Search for the cell housing the specified text and yield its [X, Y] center coordinate. 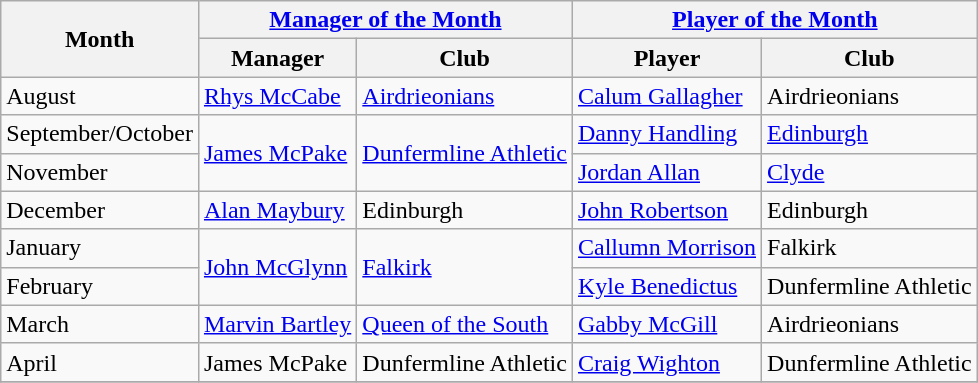
Gabby McGill [666, 324]
March [100, 324]
August [100, 96]
Alan Maybury [277, 210]
John Robertson [666, 210]
April [100, 362]
Queen of the South [465, 324]
Manager of the Month [385, 20]
Clyde [870, 172]
Craig Wighton [666, 362]
Rhys McCabe [277, 96]
Callumn Morrison [666, 248]
Danny Handling [666, 134]
Kyle Benedictus [666, 286]
Calum Gallagher [666, 96]
Player [666, 58]
November [100, 172]
Jordan Allan [666, 172]
February [100, 286]
Manager [277, 58]
Marvin Bartley [277, 324]
John McGlynn [277, 267]
September/October [100, 134]
January [100, 248]
Player of the Month [774, 20]
December [100, 210]
Month [100, 39]
